For the text-containing cell, return its midpoint in [X, Y] coordinate format. 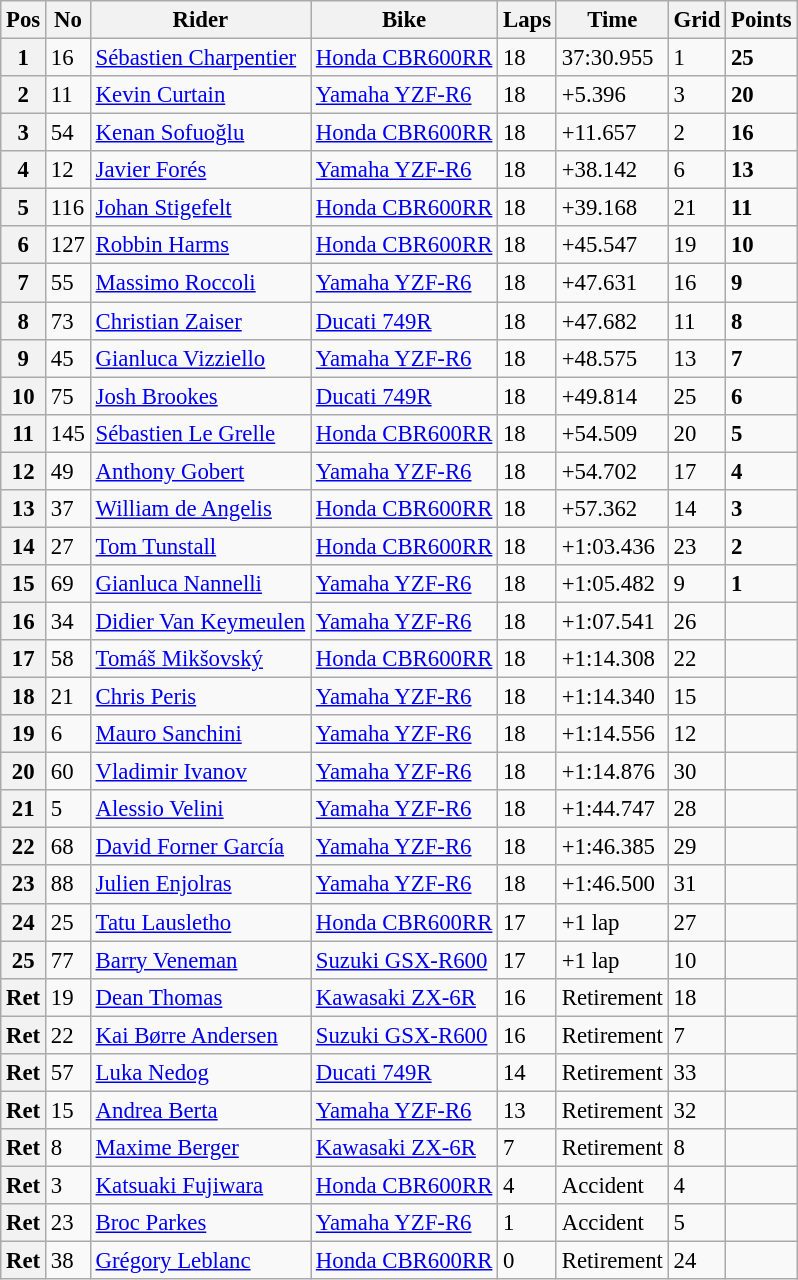
+1:14.308 [612, 659]
Didier Van Keymeulen [200, 621]
+1:46.385 [612, 847]
Time [612, 20]
+47.631 [612, 283]
+1:14.876 [612, 772]
30 [696, 772]
49 [68, 471]
33 [696, 1073]
37:30.955 [612, 58]
Pos [24, 20]
William de Angelis [200, 509]
Kai Børre Andersen [200, 1035]
Sébastien Charpentier [200, 58]
+47.682 [612, 321]
+54.702 [612, 471]
127 [68, 245]
+57.362 [612, 509]
Massimo Roccoli [200, 283]
Tatu Lausletho [200, 922]
Julien Enjolras [200, 885]
Grid [696, 20]
+54.509 [612, 433]
88 [68, 885]
34 [68, 621]
Chris Peris [200, 697]
Anthony Gobert [200, 471]
55 [68, 283]
Tomáš Mikšovský [200, 659]
+49.814 [612, 396]
Broc Parkes [200, 1223]
32 [696, 1110]
31 [696, 885]
45 [68, 358]
Christian Zaiser [200, 321]
No [68, 20]
Katsuaki Fujiwara [200, 1185]
Javier Forés [200, 170]
+1:14.556 [612, 734]
Andrea Berta [200, 1110]
Tom Tunstall [200, 546]
29 [696, 847]
69 [68, 584]
Kevin Curtain [200, 95]
Rider [200, 20]
Mauro Sanchini [200, 734]
Gianluca Nannelli [200, 584]
Maxime Berger [200, 1148]
+5.396 [612, 95]
Vladimir Ivanov [200, 772]
Josh Brookes [200, 396]
+1:44.747 [612, 809]
75 [68, 396]
58 [68, 659]
Grégory Leblanc [200, 1261]
+1:03.436 [612, 546]
Dean Thomas [200, 997]
38 [68, 1261]
Laps [528, 20]
77 [68, 960]
Sébastien Le Grelle [200, 433]
57 [68, 1073]
+48.575 [612, 358]
+45.547 [612, 245]
Johan Stigefelt [200, 208]
Bike [404, 20]
Gianluca Vizziello [200, 358]
Robbin Harms [200, 245]
+39.168 [612, 208]
37 [68, 509]
28 [696, 809]
Barry Veneman [200, 960]
Kenan Sofuoğlu [200, 133]
+38.142 [612, 170]
+1:14.340 [612, 697]
+1:07.541 [612, 621]
116 [68, 208]
68 [68, 847]
60 [68, 772]
145 [68, 433]
73 [68, 321]
26 [696, 621]
0 [528, 1261]
54 [68, 133]
David Forner García [200, 847]
+1:46.500 [612, 885]
+1:05.482 [612, 584]
Alessio Velini [200, 809]
+11.657 [612, 133]
Points [762, 20]
Luka Nedog [200, 1073]
